Extract the (x, y) coordinate from the center of the cell holding the provided text.  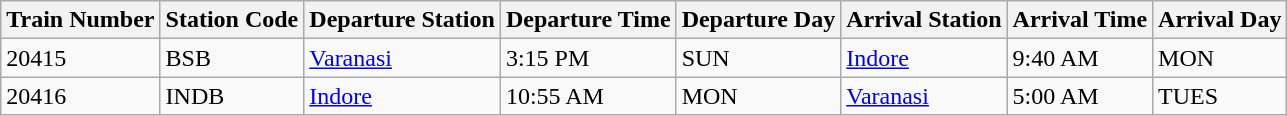
BSB (232, 58)
Arrival Time (1080, 20)
20416 (80, 96)
9:40 AM (1080, 58)
Arrival Day (1220, 20)
Departure Station (402, 20)
Departure Time (588, 20)
3:15 PM (588, 58)
Departure Day (758, 20)
Train Number (80, 20)
Arrival Station (924, 20)
Station Code (232, 20)
20415 (80, 58)
INDB (232, 96)
5:00 AM (1080, 96)
TUES (1220, 96)
SUN (758, 58)
10:55 AM (588, 96)
